Capture the cell that displays the provided text and extract its [X, Y] central coordinate. 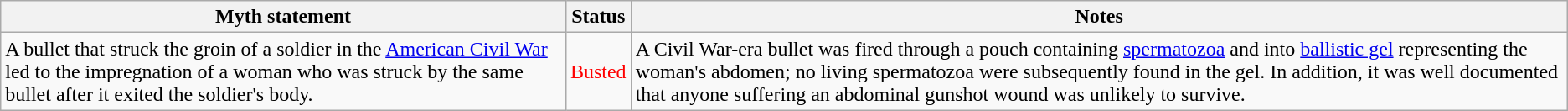
Status [598, 17]
Notes [1099, 17]
Busted [598, 71]
Myth statement [283, 17]
